Locate the cell with the specified text and output its (x, y) center coordinate. 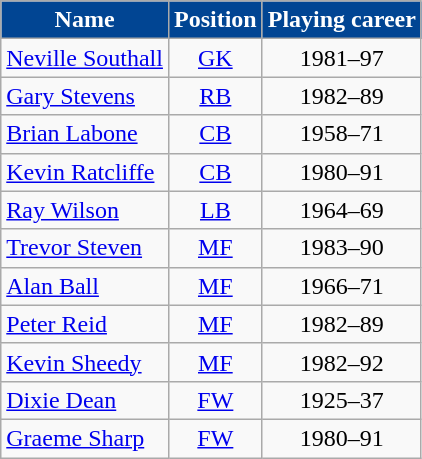
Playing career (342, 20)
1925–37 (342, 400)
Kevin Sheedy (85, 362)
1964–69 (342, 210)
Graeme Sharp (85, 438)
Ray Wilson (85, 210)
Dixie Dean (85, 400)
Gary Stevens (85, 96)
1983–90 (342, 248)
Neville Southall (85, 58)
GK (215, 58)
Brian Labone (85, 134)
LB (215, 210)
1966–71 (342, 286)
Name (85, 20)
1981–97 (342, 58)
Kevin Ratcliffe (85, 172)
Peter Reid (85, 324)
1982–92 (342, 362)
Alan Ball (85, 286)
Trevor Steven (85, 248)
1958–71 (342, 134)
Position (215, 20)
RB (215, 96)
